Output the [x, y] coordinate of the center of the cell containing the given text.  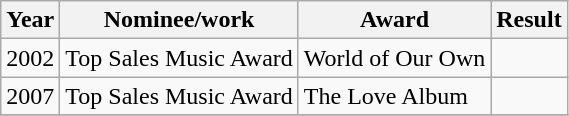
Nominee/work [179, 20]
2002 [30, 58]
World of Our Own [394, 58]
Year [30, 20]
The Love Album [394, 96]
Award [394, 20]
2007 [30, 96]
Result [529, 20]
